Return the [x, y] coordinate for the center point of the cell that contains the specified text.  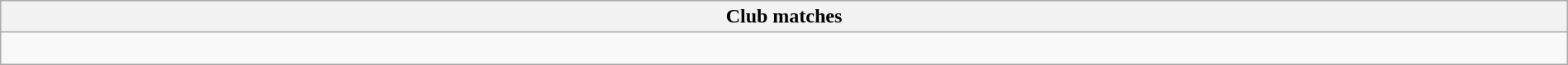
Club matches [784, 17]
